Detect which cell encompasses the target text, then output its (x, y) center coordinate. 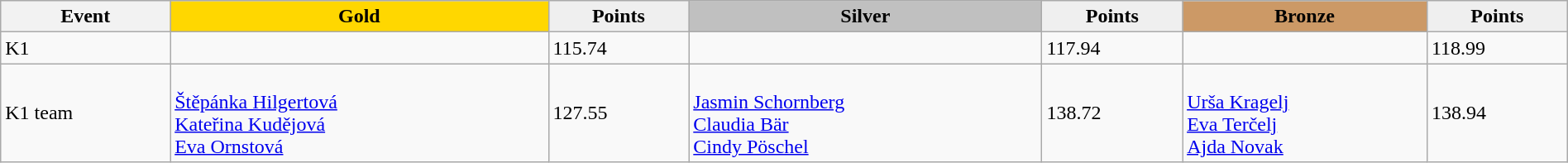
K1 (86, 48)
118.99 (1497, 48)
Event (86, 17)
Štěpánka HilgertováKateřina KudějováEva Ornstová (359, 113)
117.94 (1112, 48)
Silver (865, 17)
115.74 (619, 48)
Jasmin SchornbergClaudia BärCindy Pöschel (865, 113)
138.94 (1497, 113)
Bronze (1305, 17)
Gold (359, 17)
127.55 (619, 113)
K1 team (86, 113)
Urša KrageljEva TerčeljAjda Novak (1305, 113)
138.72 (1112, 113)
